Extract the [X, Y] coordinate from the center of the cell holding the provided text.  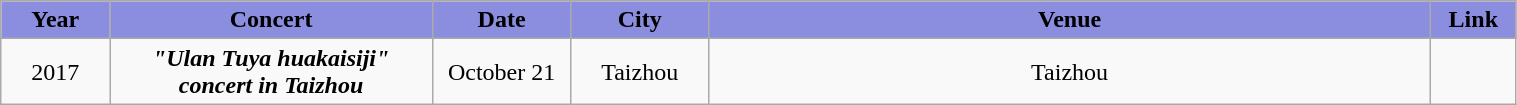
Venue [1070, 20]
Link [1474, 20]
"Ulan Tuya huakaisiji" concert in Taizhou [272, 72]
City [640, 20]
Year [56, 20]
October 21 [501, 72]
2017 [56, 72]
Date [501, 20]
Concert [272, 20]
